Provide the (x, y) coordinate of the cell's center where the given text is located.  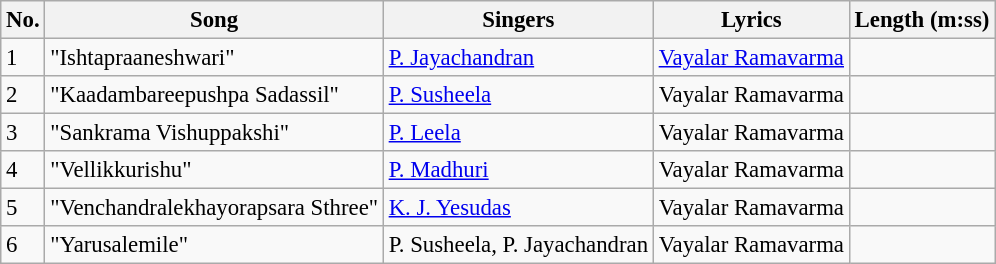
6 (23, 245)
"Kaadambareepushpa Sadassil" (214, 95)
Length (m:ss) (922, 20)
P. Leela (518, 133)
"Venchandralekhayorapsara Sthree" (214, 208)
K. J. Yesudas (518, 208)
3 (23, 133)
5 (23, 208)
1 (23, 58)
P. Susheela (518, 95)
P. Susheela, P. Jayachandran (518, 245)
"Ishtapraaneshwari" (214, 58)
"Sankrama Vishuppakshi" (214, 133)
4 (23, 170)
P. Madhuri (518, 170)
"Yarusalemile" (214, 245)
Singers (518, 20)
No. (23, 20)
P. Jayachandran (518, 58)
"Vellikkurishu" (214, 170)
Song (214, 20)
Lyrics (751, 20)
2 (23, 95)
